Capture the cell that displays the provided text and extract its (x, y) central coordinate. 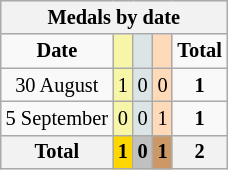
2 (199, 152)
30 August (57, 85)
Date (57, 51)
5 September (57, 118)
Medals by date (114, 17)
